Find where the given text appears and provide that cell's center as [X, Y] coordinate. 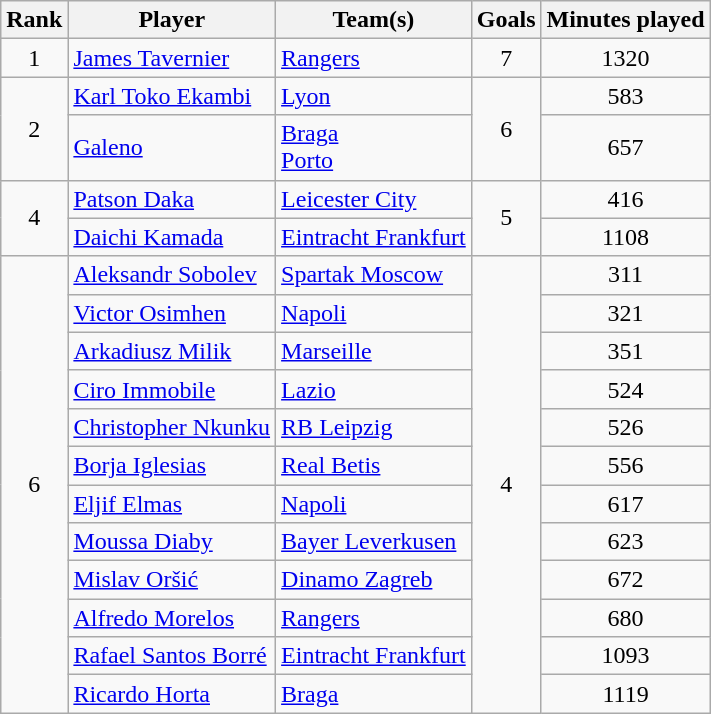
2 [34, 128]
583 [626, 96]
Karl Toko Ekambi [172, 96]
Borja Iglesias [172, 465]
Eljif Elmas [172, 503]
Alfredo Morelos [172, 618]
Spartak Moscow [374, 275]
1093 [626, 656]
Real Betis [374, 465]
Arkadiusz Milik [172, 351]
1108 [626, 237]
Rank [34, 20]
Moussa Diaby [172, 542]
416 [626, 199]
1119 [626, 694]
Victor Osimhen [172, 313]
RB Leipzig [374, 427]
Marseille [374, 351]
Braga [374, 694]
Player [172, 20]
617 [626, 503]
Leicester City [374, 199]
Christopher Nkunku [172, 427]
Mislav Oršić [172, 580]
Daichi Kamada [172, 237]
Lazio [374, 389]
623 [626, 542]
Minutes played [626, 20]
5 [506, 218]
680 [626, 618]
321 [626, 313]
526 [626, 427]
Bayer Leverkusen [374, 542]
311 [626, 275]
524 [626, 389]
Ciro Immobile [172, 389]
Galeno [172, 148]
Team(s) [374, 20]
7 [506, 58]
1 [34, 58]
351 [626, 351]
Dinamo Zagreb [374, 580]
Patson Daka [172, 199]
672 [626, 580]
Lyon [374, 96]
James Tavernier [172, 58]
657 [626, 148]
1320 [626, 58]
Aleksandr Sobolev [172, 275]
Rafael Santos Borré [172, 656]
Braga Porto [374, 148]
Ricardo Horta [172, 694]
Goals [506, 20]
556 [626, 465]
